Capture the cell that displays the provided text and extract its [x, y] central coordinate. 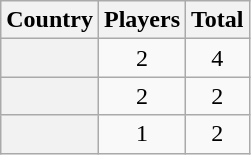
Players [142, 20]
Country [50, 20]
4 [218, 58]
Total [218, 20]
1 [142, 134]
